Extract the [X, Y] coordinate from the center of the cell holding the provided text.  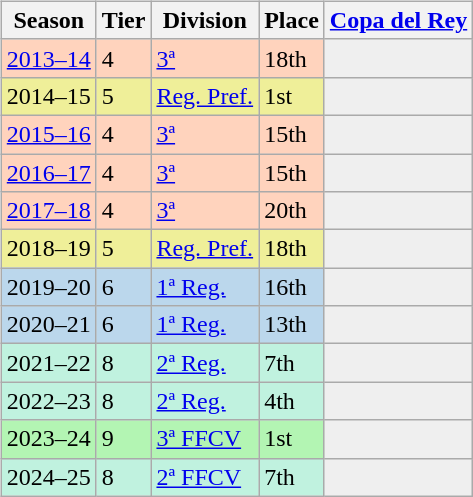
20th [292, 211]
2023–24 [48, 439]
4th [292, 401]
2021–22 [48, 363]
2ª FFCV [205, 477]
3ª FFCV [205, 439]
Tier [124, 20]
2015–16 [48, 134]
2022–23 [48, 401]
2016–17 [48, 173]
2013–14 [48, 58]
2024–25 [48, 477]
Division [205, 20]
2017–18 [48, 211]
2019–20 [48, 287]
2018–19 [48, 249]
Place [292, 20]
Copa del Rey [398, 20]
9 [124, 439]
13th [292, 325]
2020–21 [48, 325]
Season [48, 20]
2014–15 [48, 96]
16th [292, 287]
